Return [X, Y] of the center of cell containing provided text 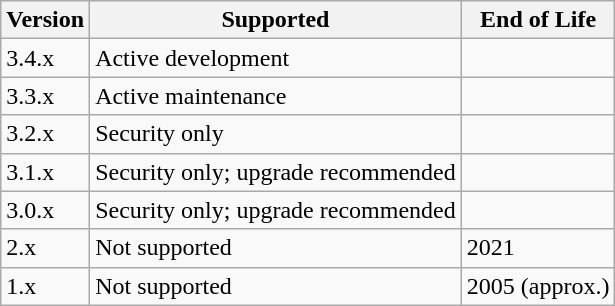
3.3.x [46, 96]
Active development [276, 58]
Security only [276, 134]
2.x [46, 248]
2005 (approx.) [538, 286]
1.x [46, 286]
3.1.x [46, 172]
3.0.x [46, 210]
Active maintenance [276, 96]
Version [46, 20]
3.2.x [46, 134]
3.4.x [46, 58]
Supported [276, 20]
End of Life [538, 20]
2021 [538, 248]
